Provide the [X, Y] coordinate of the cell's center where the given text is located.  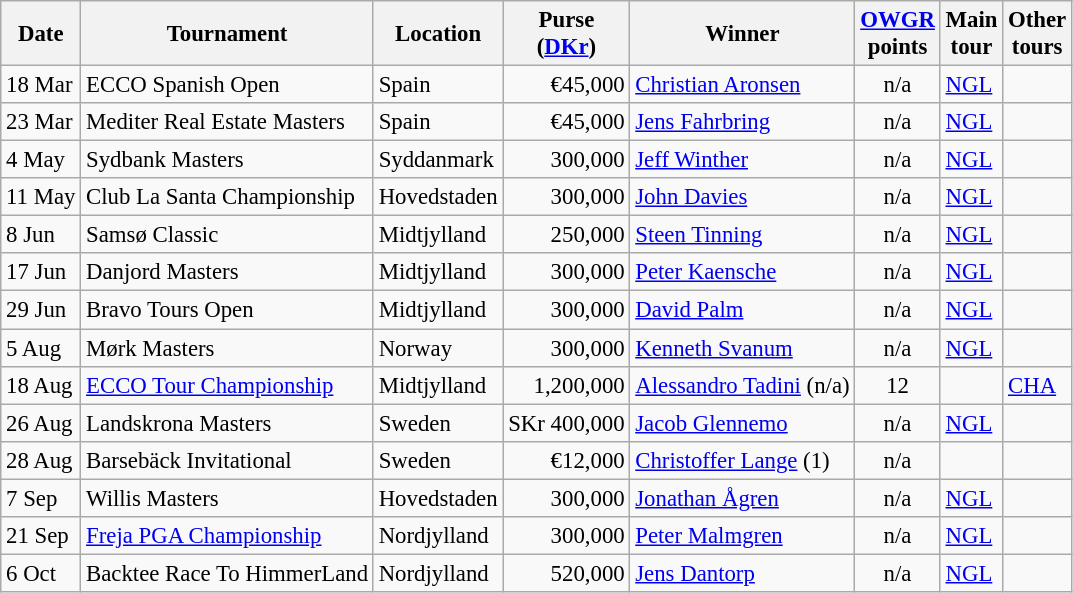
Maintour [972, 34]
23 Mar [41, 122]
Club La Santa Championship [228, 197]
Kenneth Svanum [742, 348]
17 Jun [41, 273]
11 May [41, 197]
18 Aug [41, 385]
Date [41, 34]
OWGRpoints [898, 34]
Norway [438, 348]
David Palm [742, 310]
Location [438, 34]
Jeff Winther [742, 160]
Danjord Masters [228, 273]
€12,000 [566, 460]
Mediter Real Estate Masters [228, 122]
Willis Masters [228, 498]
1,200,000 [566, 385]
Steen Tinning [742, 235]
6 Oct [41, 573]
Syddanmark [438, 160]
Bravo Tours Open [228, 310]
Sydbank Masters [228, 160]
John Davies [742, 197]
Winner [742, 34]
Christian Aronsen [742, 85]
ECCO Tour Championship [228, 385]
Freja PGA Championship [228, 536]
Othertours [1038, 34]
Jens Fahrbring [742, 122]
26 Aug [41, 423]
520,000 [566, 573]
Alessandro Tadini (n/a) [742, 385]
8 Jun [41, 235]
Jacob Glennemo [742, 423]
18 Mar [41, 85]
Tournament [228, 34]
7 Sep [41, 498]
Barsebäck Invitational [228, 460]
Landskrona Masters [228, 423]
12 [898, 385]
Peter Malmgren [742, 536]
Mørk Masters [228, 348]
CHA [1038, 385]
Backtee Race To HimmerLand [228, 573]
SKr 400,000 [566, 423]
28 Aug [41, 460]
Jonathan Ågren [742, 498]
4 May [41, 160]
ECCO Spanish Open [228, 85]
250,000 [566, 235]
29 Jun [41, 310]
Purse(DKr) [566, 34]
21 Sep [41, 536]
Peter Kaensche [742, 273]
Samsø Classic [228, 235]
Jens Dantorp [742, 573]
Christoffer Lange (1) [742, 460]
5 Aug [41, 348]
